Capture the cell that displays the provided text and extract its [x, y] central coordinate. 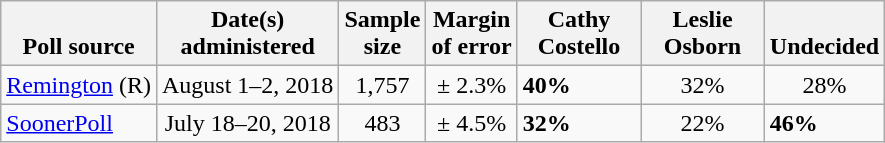
Date(s)administered [247, 34]
40% [579, 85]
Poll source [79, 34]
SoonerPoll [79, 123]
LeslieOsborn [703, 34]
± 2.3% [472, 85]
28% [824, 85]
CathyCostello [579, 34]
1,757 [382, 85]
Undecided [824, 34]
July 18–20, 2018 [247, 123]
Remington (R) [79, 85]
± 4.5% [472, 123]
August 1–2, 2018 [247, 85]
Marginof error [472, 34]
Samplesize [382, 34]
483 [382, 123]
22% [703, 123]
46% [824, 123]
